For the text-containing cell, return its midpoint in (x, y) coordinate format. 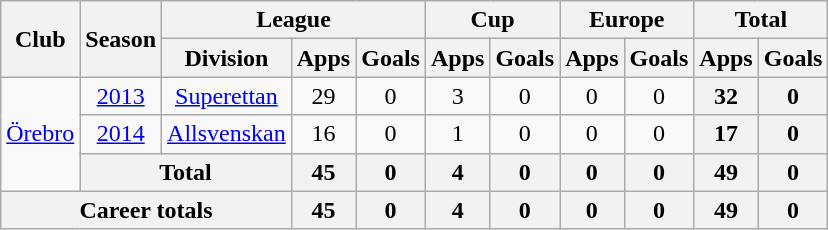
2014 (121, 134)
17 (726, 134)
3 (457, 96)
League (294, 20)
Superettan (227, 96)
Cup (492, 20)
16 (323, 134)
1 (457, 134)
Europe (627, 20)
Division (227, 58)
29 (323, 96)
Örebro (40, 134)
Career totals (146, 210)
Allsvenskan (227, 134)
2013 (121, 96)
Club (40, 39)
Season (121, 39)
32 (726, 96)
